For the text-containing cell, return its midpoint in [X, Y] coordinate format. 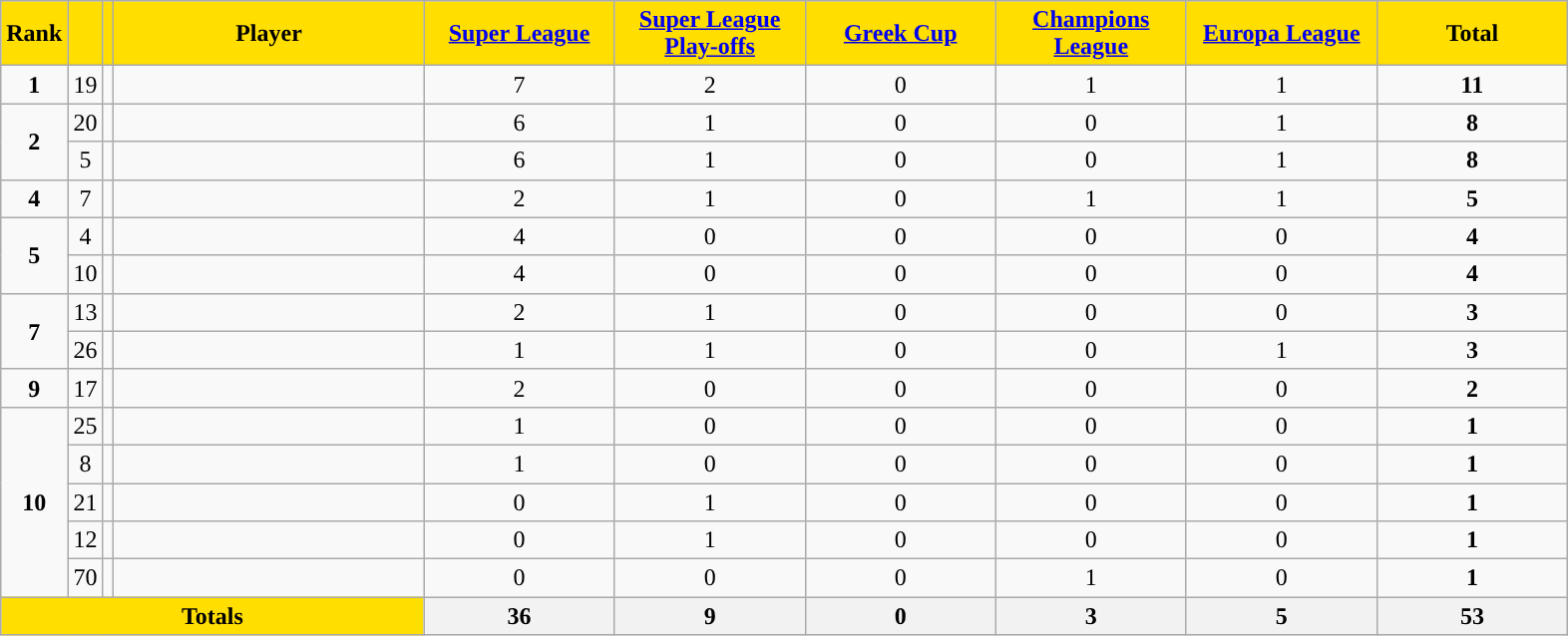
26 [86, 350]
53 [1472, 616]
Rank [34, 34]
Total [1472, 34]
12 [86, 540]
17 [86, 388]
Totals [212, 616]
Europa League [1281, 34]
70 [86, 578]
Super League Play-offs [710, 34]
Greek Cup [900, 34]
36 [519, 616]
Player [269, 34]
Champions League [1091, 34]
25 [86, 426]
20 [86, 123]
13 [86, 312]
19 [86, 85]
11 [1472, 85]
Super League [519, 34]
21 [86, 501]
